For the text-containing cell, return its midpoint in (x, y) coordinate format. 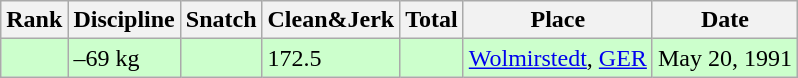
Place (558, 20)
–69 kg (124, 58)
Rank (34, 20)
Clean&Jerk (331, 20)
Total (432, 20)
Snatch (221, 20)
Discipline (124, 20)
May 20, 1991 (724, 58)
172.5 (331, 58)
Date (724, 20)
Wolmirstedt, GER (558, 58)
